Find where the given text appears and provide that cell's center as (X, Y) coordinate. 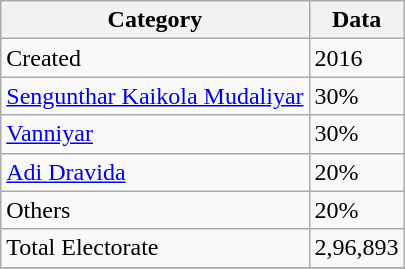
Category (155, 20)
Created (155, 58)
Adi Dravida (155, 172)
Data (356, 20)
2,96,893 (356, 248)
Sengunthar Kaikola Mudaliyar (155, 96)
Total Electorate (155, 248)
2016 (356, 58)
Others (155, 210)
Vanniyar (155, 134)
